Pinpoint the cell where the given text exists, returning its [x, y] midpoint coordinate. 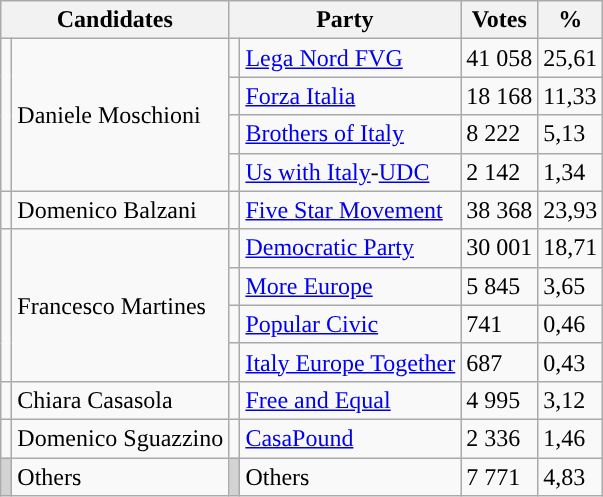
Votes [500, 20]
41 058 [500, 58]
Francesco Martines [120, 305]
687 [500, 362]
Candidates [115, 20]
Domenico Balzani [120, 210]
4,83 [570, 477]
Party [345, 20]
Daniele Moschioni [120, 115]
7 771 [500, 477]
30 001 [500, 248]
Free and Equal [350, 400]
% [570, 20]
Domenico Sguazzino [120, 438]
0,43 [570, 362]
1,34 [570, 172]
3,12 [570, 400]
2 336 [500, 438]
Brothers of Italy [350, 134]
2 142 [500, 172]
Forza Italia [350, 96]
Democratic Party [350, 248]
0,46 [570, 324]
23,93 [570, 210]
1,46 [570, 438]
3,65 [570, 286]
5 845 [500, 286]
5,13 [570, 134]
More Europe [350, 286]
Us with Italy-UDC [350, 172]
741 [500, 324]
Italy Europe Together [350, 362]
Lega Nord FVG [350, 58]
4 995 [500, 400]
38 368 [500, 210]
Popular Civic [350, 324]
8 222 [500, 134]
Chiara Casasola [120, 400]
18 168 [500, 96]
CasaPound [350, 438]
18,71 [570, 248]
25,61 [570, 58]
11,33 [570, 96]
Five Star Movement [350, 210]
